From the cell containing the given text, extract its center point as [x, y] coordinate. 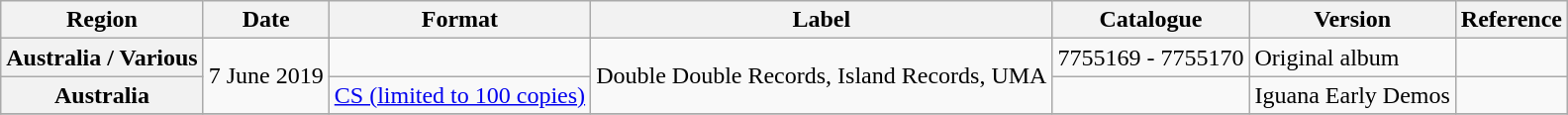
Original album [1352, 57]
Date [265, 20]
Catalogue [1150, 20]
Version [1352, 20]
Iguana Early Demos [1352, 95]
CS (limited to 100 copies) [459, 95]
Australia / Various [102, 57]
Reference [1511, 20]
Label [822, 20]
Region [102, 20]
7755169 - 7755170 [1150, 57]
7 June 2019 [265, 76]
Australia [102, 95]
Double Double Records, Island Records, UMA [822, 76]
Format [459, 20]
